Output the (X, Y) coordinate of the center of the cell containing the given text.  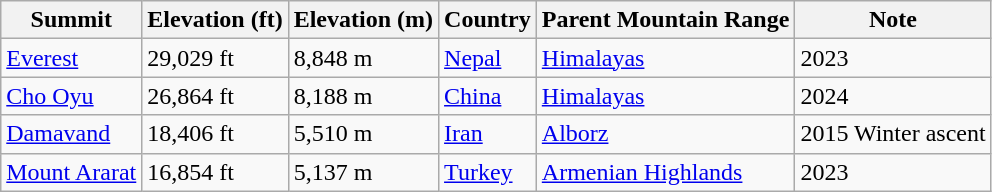
5,137 m (363, 172)
29,029 ft (215, 58)
Everest (72, 58)
Elevation (m) (363, 20)
8,188 m (363, 96)
Summit (72, 20)
Nepal (488, 58)
26,864 ft (215, 96)
Elevation (ft) (215, 20)
Armenian Highlands (666, 172)
Note (893, 20)
China (488, 96)
Parent Mountain Range (666, 20)
18,406 ft (215, 134)
Damavand (72, 134)
Turkey (488, 172)
8,848 m (363, 58)
Alborz (666, 134)
Country (488, 20)
16,854 ft (215, 172)
Cho Oyu (72, 96)
2024 (893, 96)
5,510 m (363, 134)
Iran (488, 134)
Mount Ararat (72, 172)
2015 Winter ascent (893, 134)
